Extract the (X, Y) coordinate from the center of the cell holding the provided text.  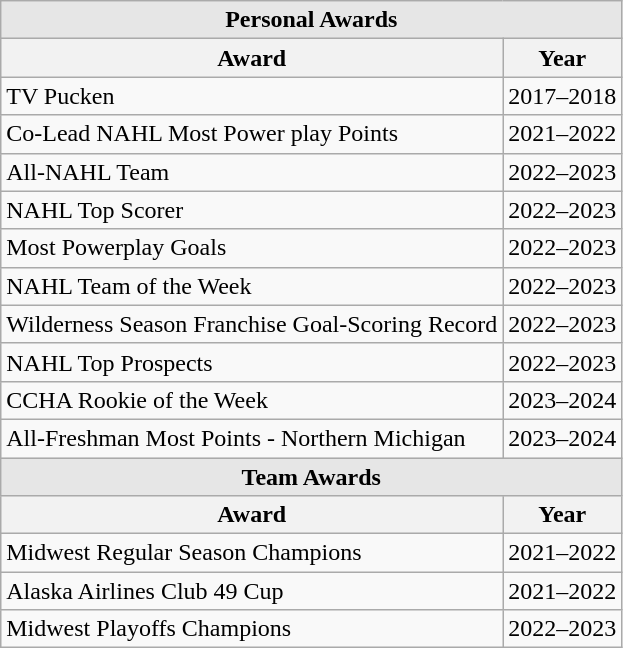
Midwest Playoffs Champions (252, 629)
All-NAHL Team (252, 172)
All-Freshman Most Points - Northern Michigan (252, 438)
2017–2018 (562, 96)
NAHL Team of the Week (252, 286)
Co-Lead NAHL Most Power play Points (252, 134)
NAHL Top Scorer (252, 210)
Alaska Airlines Club 49 Cup (252, 591)
CCHA Rookie of the Week (252, 400)
Midwest Regular Season Champions (252, 553)
Team Awards (312, 477)
Personal Awards (312, 20)
NAHL Top Prospects (252, 362)
Most Powerplay Goals (252, 248)
TV Pucken (252, 96)
Wilderness Season Franchise Goal-Scoring Record (252, 324)
